Detect which cell encompasses the target text, then output its [X, Y] center coordinate. 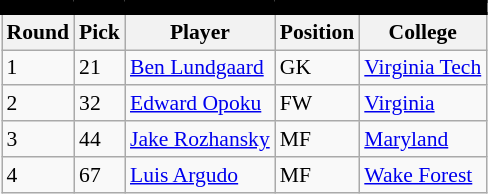
Round [38, 32]
GK [317, 68]
67 [100, 175]
Luis Argudo [200, 175]
Position [317, 32]
FW [317, 104]
Virginia Tech [422, 68]
Ben Lundgaard [200, 68]
Pick [100, 32]
Maryland [422, 139]
Virginia [422, 104]
21 [100, 68]
Edward Opoku [200, 104]
3 [38, 139]
2 [38, 104]
Player [200, 32]
32 [100, 104]
1 [38, 68]
College [422, 32]
Jake Rozhansky [200, 139]
Wake Forest [422, 175]
44 [100, 139]
4 [38, 175]
